Return the [x, y] coordinate for the center point of the cell that contains the specified text.  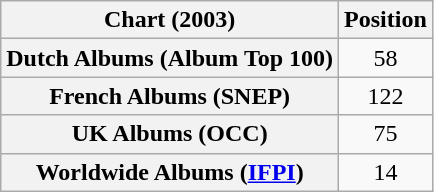
Position [386, 20]
UK Albums (OCC) [170, 134]
122 [386, 96]
French Albums (SNEP) [170, 96]
Worldwide Albums (IFPI) [170, 172]
Dutch Albums (Album Top 100) [170, 58]
58 [386, 58]
14 [386, 172]
Chart (2003) [170, 20]
75 [386, 134]
